For the text-containing cell, return its midpoint in [X, Y] coordinate format. 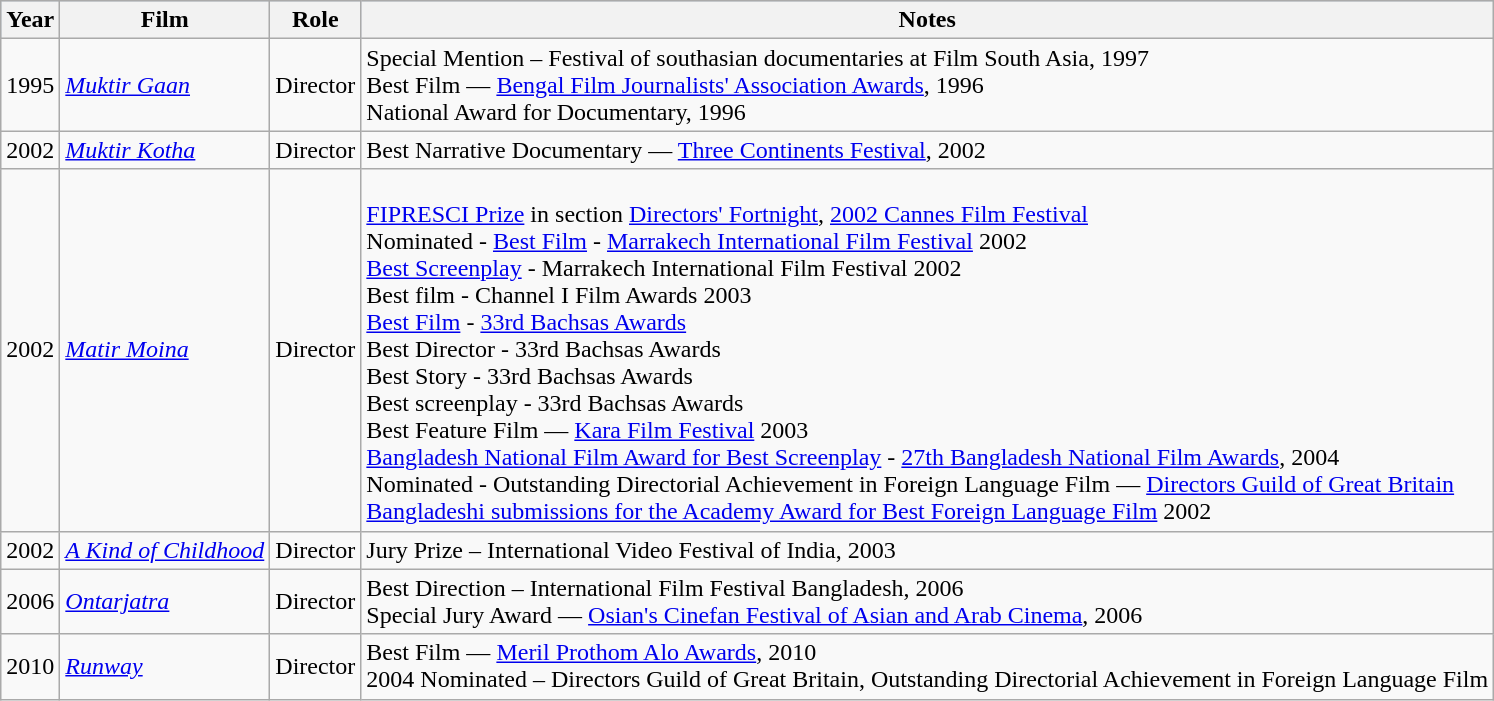
Notes [928, 20]
Film [165, 20]
Runway [165, 666]
2006 [30, 602]
Muktir Gaan [165, 85]
2010 [30, 666]
Year [30, 20]
Jury Prize – International Video Festival of India, 2003 [928, 550]
Ontarjatra [165, 602]
Best Direction – International Film Festival Bangladesh, 2006 Special Jury Award — Osian's Cinefan Festival of Asian and Arab Cinema, 2006 [928, 602]
Role [316, 20]
1995 [30, 85]
Muktir Kotha [165, 150]
Best Narrative Documentary — Three Continents Festival, 2002 [928, 150]
A Kind of Childhood [165, 550]
Matir Moina [165, 350]
